Extract the (x, y) coordinate from the center of the cell holding the provided text.  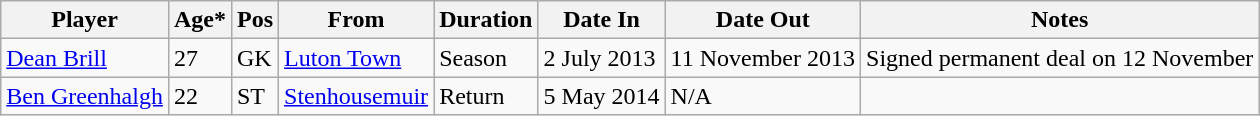
GK (254, 58)
ST (254, 96)
5 May 2014 (602, 96)
Age* (200, 20)
22 (200, 96)
Signed permanent deal on 12 November (1060, 58)
Duration (486, 20)
27 (200, 58)
Date Out (762, 20)
2 July 2013 (602, 58)
11 November 2013 (762, 58)
Pos (254, 20)
Return (486, 96)
Notes (1060, 20)
Dean Brill (85, 58)
N/A (762, 96)
Player (85, 20)
From (356, 20)
Luton Town (356, 58)
Season (486, 58)
Stenhousemuir (356, 96)
Date In (602, 20)
Ben Greenhalgh (85, 96)
